Return the [x, y] coordinate for the center point of the cell that contains the specified text.  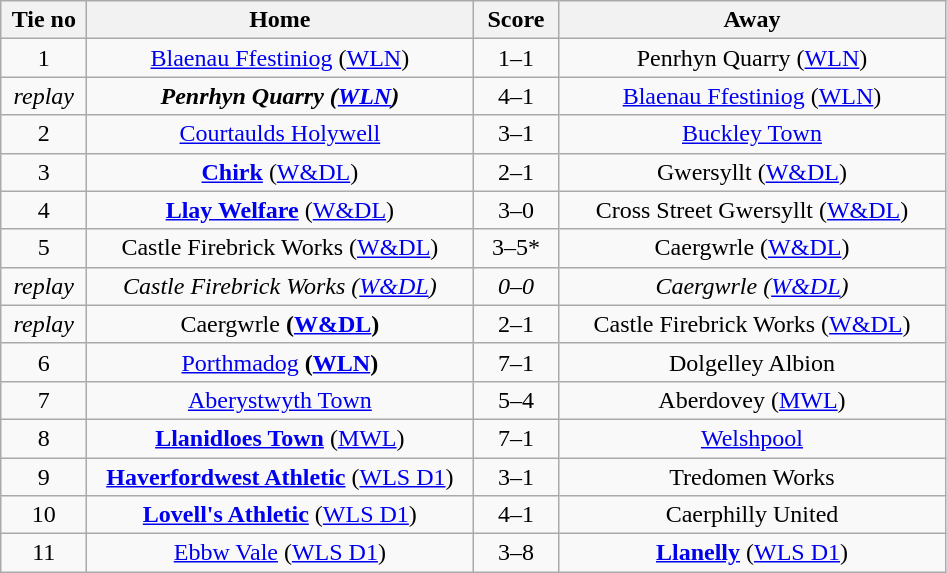
9 [44, 477]
2 [44, 134]
Ebbw Vale (WLS D1) [280, 553]
7 [44, 400]
Courtaulds Holywell [280, 134]
1–1 [516, 58]
Cross Street Gwersyllt (W&DL) [752, 210]
Haverfordwest Athletic (WLS D1) [280, 477]
5 [44, 248]
Welshpool [752, 438]
Tredomen Works [752, 477]
0–0 [516, 286]
Llay Welfare (W&DL) [280, 210]
Home [280, 20]
Porthmadog (WLN) [280, 362]
3–8 [516, 553]
Llanelly (WLS D1) [752, 553]
3–5* [516, 248]
11 [44, 553]
1 [44, 58]
Llanidloes Town (MWL) [280, 438]
Away [752, 20]
Buckley Town [752, 134]
Dolgelley Albion [752, 362]
5–4 [516, 400]
Lovell's Athletic (WLS D1) [280, 515]
Chirk (W&DL) [280, 172]
Aberystwyth Town [280, 400]
3–0 [516, 210]
Score [516, 20]
Tie no [44, 20]
4 [44, 210]
10 [44, 515]
3 [44, 172]
Aberdovey (MWL) [752, 400]
6 [44, 362]
Caerphilly United [752, 515]
Gwersyllt (W&DL) [752, 172]
8 [44, 438]
